Scan for the cell matching the given text and deliver its [X, Y] coordinate at center. 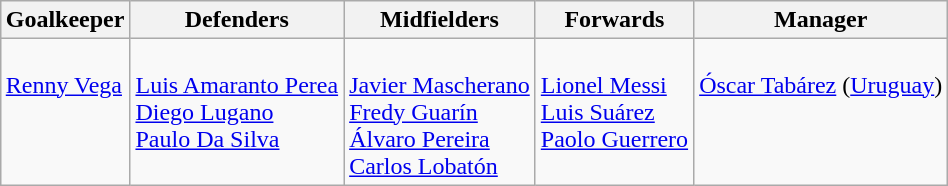
Luis Amaranto Perea Diego Lugano Paulo Da Silva [237, 112]
Defenders [237, 20]
Óscar Tabárez (Uruguay) [821, 112]
Manager [821, 20]
Lionel Messi Luis Suárez Paolo Guerrero [614, 112]
Midfielders [440, 20]
Goalkeeper [65, 20]
Forwards [614, 20]
Renny Vega [65, 112]
Javier Mascherano Fredy Guarín Álvaro Pereira Carlos Lobatón [440, 112]
